Search for the cell housing the specified text and yield its (x, y) center coordinate. 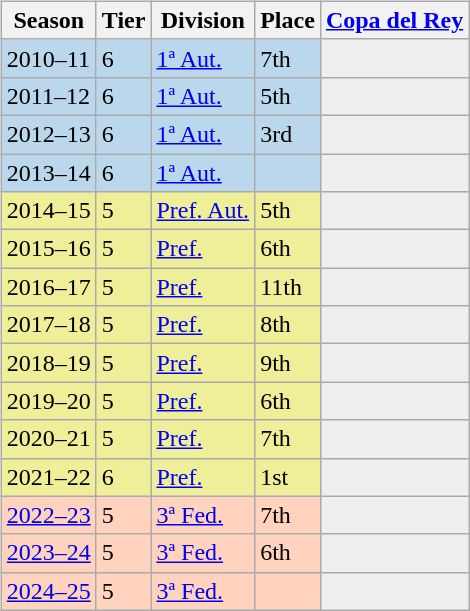
9th (288, 363)
2012–13 (48, 134)
2023–24 (48, 553)
1st (288, 477)
11th (288, 287)
2013–14 (48, 173)
Season (48, 20)
2022–23 (48, 515)
2018–19 (48, 363)
3rd (288, 134)
2014–15 (48, 211)
8th (288, 325)
Copa del Rey (394, 20)
Tier (124, 20)
2017–18 (48, 325)
2010–11 (48, 58)
2011–12 (48, 96)
Place (288, 20)
2024–25 (48, 591)
2016–17 (48, 287)
2021–22 (48, 477)
2015–16 (48, 249)
2020–21 (48, 439)
Pref. Aut. (203, 211)
2019–20 (48, 401)
Division (203, 20)
